Output the (x, y) coordinate of the center of the cell containing the given text.  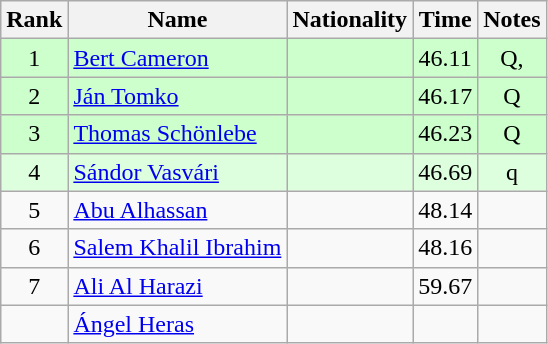
Q, (512, 58)
46.11 (446, 58)
48.14 (446, 210)
4 (34, 172)
5 (34, 210)
46.17 (446, 96)
Salem Khalil Ibrahim (178, 248)
Abu Alhassan (178, 210)
Thomas Schönlebe (178, 134)
59.67 (446, 286)
Time (446, 20)
Nationality (350, 20)
46.23 (446, 134)
Ángel Heras (178, 324)
1 (34, 58)
Notes (512, 20)
46.69 (446, 172)
3 (34, 134)
2 (34, 96)
Rank (34, 20)
Bert Cameron (178, 58)
Name (178, 20)
6 (34, 248)
7 (34, 286)
Sándor Vasvári (178, 172)
48.16 (446, 248)
q (512, 172)
Ján Tomko (178, 96)
Ali Al Harazi (178, 286)
